Identify which cell holds the provided text, then report its [X, Y] central coordinate. 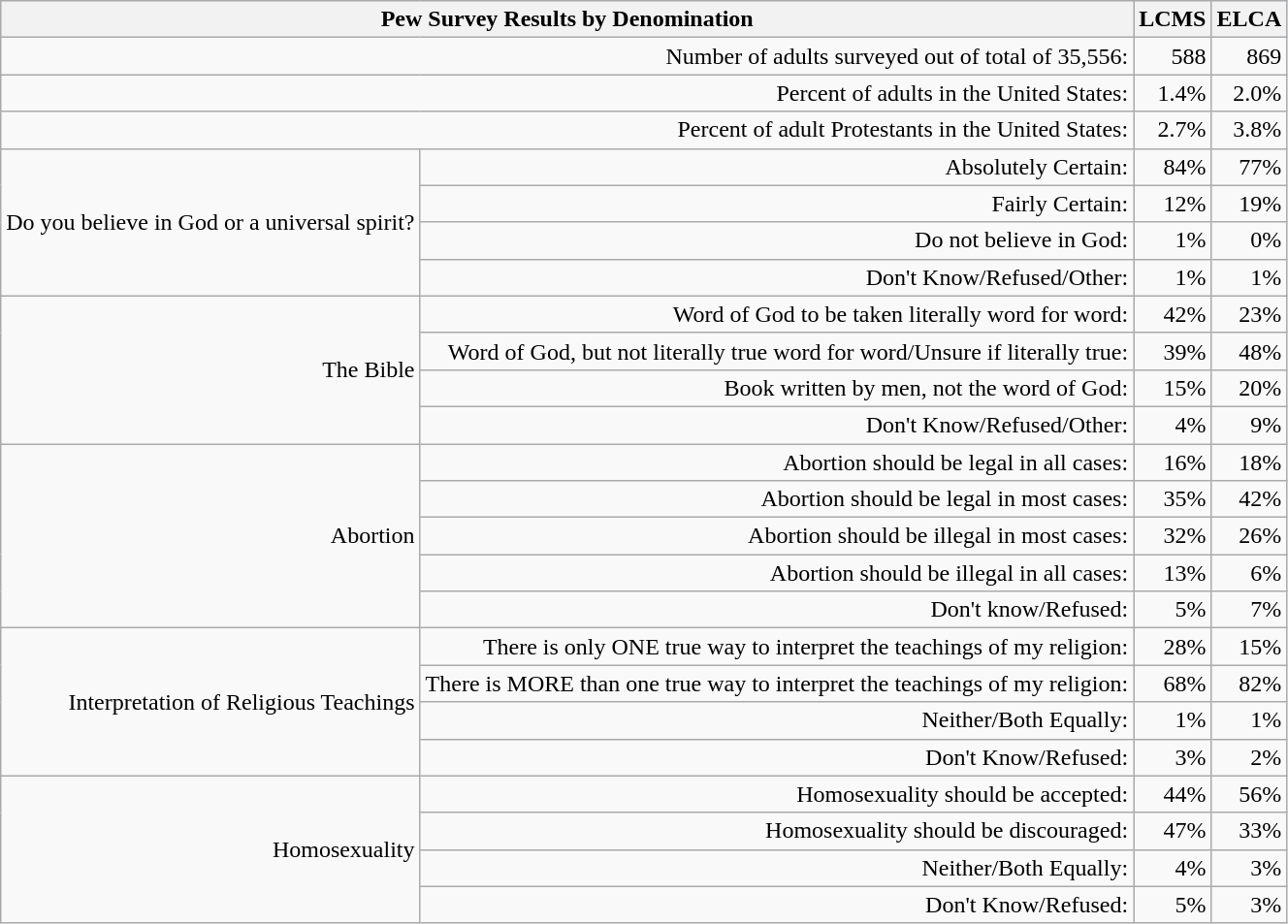
68% [1173, 684]
Abortion should be illegal in all cases: [777, 573]
Word of God to be taken literally word for word: [777, 314]
82% [1249, 684]
Abortion should be legal in most cases: [777, 499]
Homosexuality should be accepted: [777, 794]
Abortion [210, 536]
ELCA [1249, 19]
Don't know/Refused: [777, 610]
84% [1173, 167]
There is MORE than one true way to interpret the teachings of my religion: [777, 684]
Absolutely Certain: [777, 167]
Do not believe in God: [777, 240]
2.7% [1173, 130]
Word of God, but not literally true word for word/Unsure if literally true: [777, 351]
3.8% [1249, 130]
35% [1173, 499]
Number of adults surveyed out of total of 35,556: [567, 56]
LCMS [1173, 19]
0% [1249, 240]
869 [1249, 56]
1.4% [1173, 93]
13% [1173, 573]
28% [1173, 647]
588 [1173, 56]
39% [1173, 351]
19% [1249, 204]
Percent of adult Protestants in the United States: [567, 130]
Homosexuality [210, 849]
26% [1249, 536]
The Bible [210, 369]
There is only ONE true way to interpret the teachings of my religion: [777, 647]
18% [1249, 462]
77% [1249, 167]
2% [1249, 757]
Abortion should be legal in all cases: [777, 462]
Do you believe in God or a universal spirit? [210, 222]
Homosexuality should be discouraged: [777, 831]
12% [1173, 204]
Pew Survey Results by Denomination [567, 19]
6% [1249, 573]
23% [1249, 314]
2.0% [1249, 93]
47% [1173, 831]
9% [1249, 425]
56% [1249, 794]
Percent of adults in the United States: [567, 93]
33% [1249, 831]
44% [1173, 794]
Book written by men, not the word of God: [777, 388]
20% [1249, 388]
32% [1173, 536]
48% [1249, 351]
16% [1173, 462]
7% [1249, 610]
Abortion should be illegal in most cases: [777, 536]
Interpretation of Religious Teachings [210, 702]
Fairly Certain: [777, 204]
